Capture the cell that displays the provided text and extract its (X, Y) central coordinate. 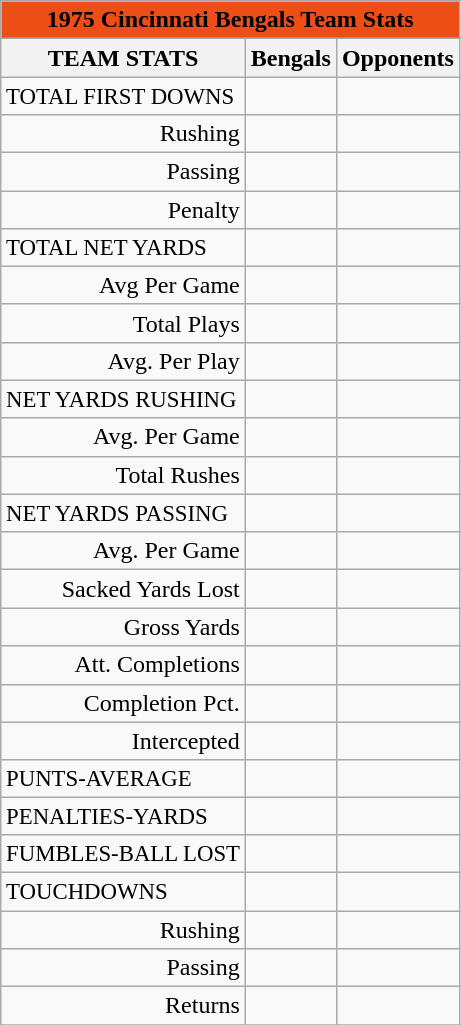
Penalty (124, 210)
TEAM STATS (124, 58)
Bengals (290, 58)
1975 Cincinnati Bengals Team Stats (230, 20)
Gross Yards (124, 627)
Completion Pct. (124, 703)
TOUCHDOWNS (124, 892)
Returns (124, 1006)
Avg Per Game (124, 285)
TOTAL NET YARDS (124, 248)
NET YARDS RUSHING (124, 399)
Total Rushes (124, 475)
Sacked Yards Lost (124, 589)
Avg. Per Play (124, 361)
PENALTIES-YARDS (124, 817)
Att. Completions (124, 665)
PUNTS-AVERAGE (124, 779)
Intercepted (124, 741)
Total Plays (124, 323)
NET YARDS PASSING (124, 513)
Opponents (398, 58)
FUMBLES-BALL LOST (124, 854)
TOTAL FIRST DOWNS (124, 96)
